For the text-containing cell, return its midpoint in (x, y) coordinate format. 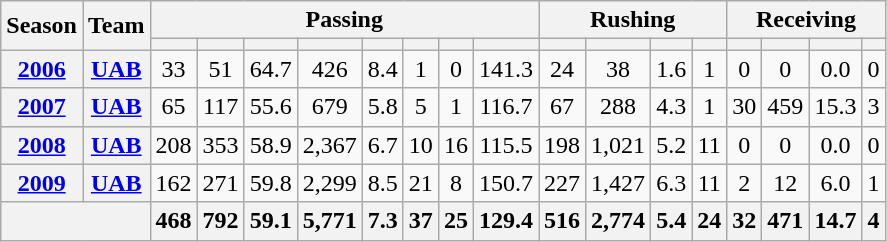
150.7 (506, 183)
55.6 (270, 107)
Passing (344, 20)
7.3 (382, 221)
129.4 (506, 221)
5,771 (330, 221)
353 (220, 145)
227 (562, 183)
208 (174, 145)
468 (174, 221)
21 (420, 183)
792 (220, 221)
64.7 (270, 69)
59.1 (270, 221)
1,427 (618, 183)
Season (42, 26)
116.7 (506, 107)
198 (562, 145)
15.3 (836, 107)
30 (744, 107)
25 (456, 221)
5.8 (382, 107)
2,299 (330, 183)
51 (220, 69)
1,021 (618, 145)
8 (456, 183)
14.7 (836, 221)
10 (420, 145)
2 (744, 183)
117 (220, 107)
4 (874, 221)
Rushing (633, 20)
2007 (42, 107)
8.4 (382, 69)
6.3 (672, 183)
2,367 (330, 145)
5.2 (672, 145)
4.3 (672, 107)
459 (786, 107)
16 (456, 145)
12 (786, 183)
426 (330, 69)
1.6 (672, 69)
Team (116, 26)
37 (420, 221)
Receiving (806, 20)
59.8 (270, 183)
141.3 (506, 69)
271 (220, 183)
679 (330, 107)
5.4 (672, 221)
2006 (42, 69)
67 (562, 107)
2008 (42, 145)
8.5 (382, 183)
288 (618, 107)
2009 (42, 183)
6.0 (836, 183)
2,774 (618, 221)
6.7 (382, 145)
33 (174, 69)
58.9 (270, 145)
516 (562, 221)
115.5 (506, 145)
32 (744, 221)
5 (420, 107)
471 (786, 221)
3 (874, 107)
65 (174, 107)
38 (618, 69)
162 (174, 183)
